Locate the cell with the specified text and output its [x, y] center coordinate. 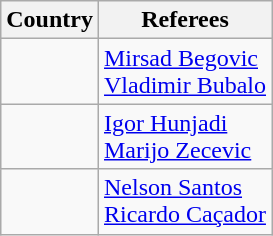
Nelson SantosRicardo Caçador [184, 202]
Mirsad BegovicVladimir Bubalo [184, 72]
Country [50, 20]
Referees [184, 20]
Igor HunjadiMarijo Zecevic [184, 136]
